Find where the given text appears and provide that cell's center as (X, Y) coordinate. 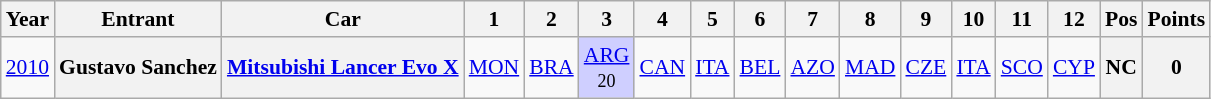
Mitsubishi Lancer Evo X (343, 68)
10 (973, 19)
2010 (28, 68)
ARG20 (607, 68)
11 (1022, 19)
7 (812, 19)
BEL (760, 68)
SCO (1022, 68)
CAN (662, 68)
MAD (870, 68)
4 (662, 19)
8 (870, 19)
Points (1176, 19)
9 (926, 19)
1 (494, 19)
CYP (1074, 68)
Pos (1122, 19)
AZO (812, 68)
0 (1176, 68)
Entrant (138, 19)
6 (760, 19)
3 (607, 19)
12 (1074, 19)
BRA (552, 68)
CZE (926, 68)
Gustavo Sanchez (138, 68)
Car (343, 19)
Year (28, 19)
2 (552, 19)
MON (494, 68)
5 (712, 19)
NC (1122, 68)
